From the cell containing the given text, extract its center point as [x, y] coordinate. 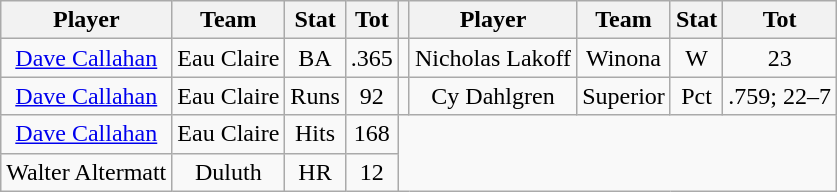
BA [315, 58]
Superior [624, 96]
HR [315, 172]
.759; 22–7 [780, 96]
Runs [315, 96]
Pct [696, 96]
Cy Dahlgren [492, 96]
168 [372, 134]
Nicholas Lakoff [492, 58]
W [696, 58]
23 [780, 58]
Duluth [228, 172]
Winona [624, 58]
.365 [372, 58]
Walter Altermatt [86, 172]
92 [372, 96]
12 [372, 172]
Hits [315, 134]
